Return the [X, Y] coordinate for the center point of the cell that contains the specified text.  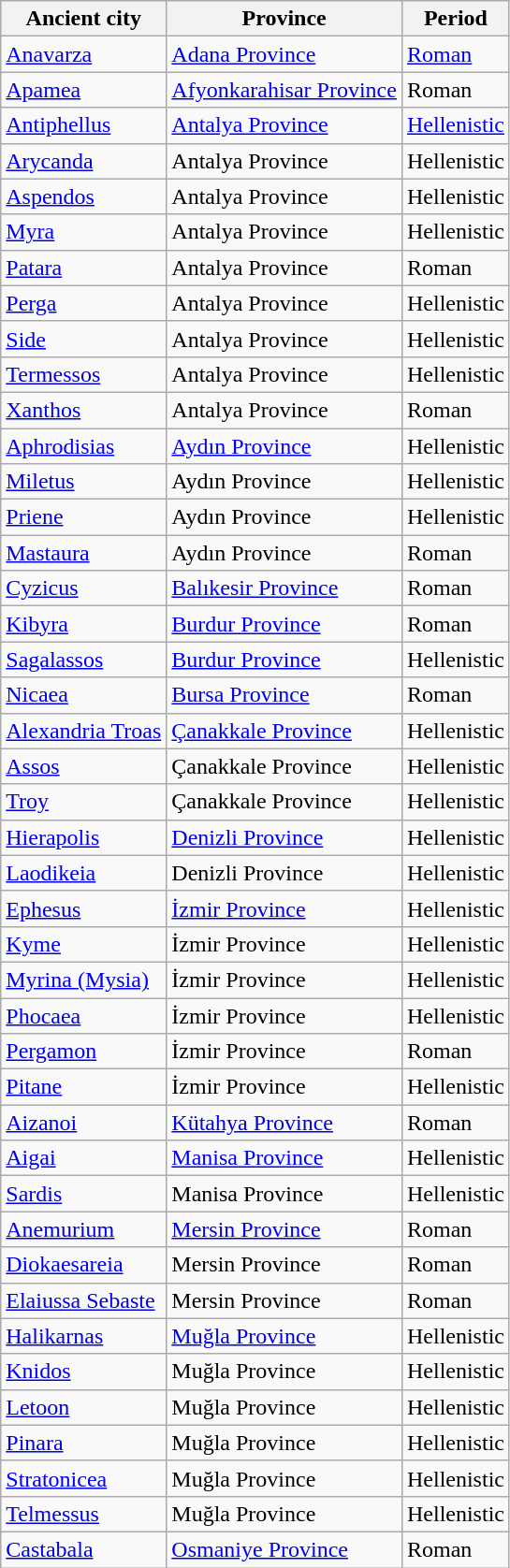
Nicaea [84, 695]
Castabala [84, 1549]
Termessos [84, 374]
Xanthos [84, 410]
Anemurium [84, 1229]
Pitane [84, 1087]
Arycanda [84, 161]
Knidos [84, 1372]
Priene [84, 517]
Telmessus [84, 1514]
Pergamon [84, 1052]
Myra [84, 232]
Afyonkarahisar Province [284, 90]
Letoon [84, 1407]
Perga [84, 303]
Ancient city [84, 19]
Bursa Province [284, 695]
Patara [84, 268]
Aigai [84, 1158]
Pinara [84, 1443]
Hierapolis [84, 837]
Mastaura [84, 553]
Stratonicea [84, 1478]
Laodikeia [84, 873]
Alexandria Troas [84, 731]
Kibyra [84, 624]
Kyme [84, 944]
Antiphellus [84, 125]
Miletus [84, 482]
Myrina (Mysia) [84, 980]
Sardis [84, 1194]
Kütahya Province [284, 1123]
Halikarnas [84, 1336]
Ephesus [84, 908]
Assos [84, 766]
Phocaea [84, 1015]
Cyzicus [84, 588]
Troy [84, 802]
Elaiussa Sebaste [84, 1300]
Aphrodisias [84, 446]
Aspendos [84, 196]
Osmaniye Province [284, 1549]
Balıkesir Province [284, 588]
Sagalassos [84, 660]
Apamea [84, 90]
Aizanoi [84, 1123]
Side [84, 339]
Anavarza [84, 54]
Adana Province [284, 54]
Period [455, 19]
Province [284, 19]
Diokaesareia [84, 1265]
